Search for the cell housing the specified text and yield its (x, y) center coordinate. 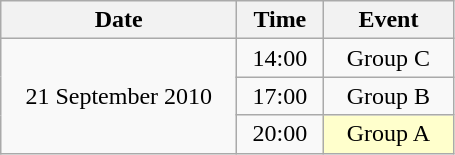
21 September 2010 (119, 96)
Date (119, 20)
14:00 (280, 58)
Time (280, 20)
17:00 (280, 96)
Group C (388, 58)
Event (388, 20)
Group B (388, 96)
Group A (388, 134)
20:00 (280, 134)
